Pinpoint the cell where the given text exists, returning its [X, Y] midpoint coordinate. 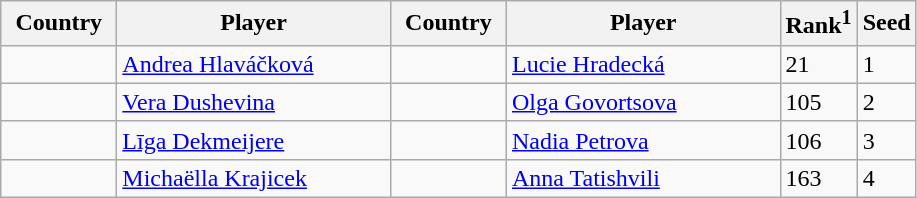
Līga Dekmeijere [254, 140]
3 [886, 140]
163 [818, 178]
Seed [886, 24]
1 [886, 64]
Nadia Petrova [643, 140]
2 [886, 102]
Andrea Hlaváčková [254, 64]
Michaëlla Krajicek [254, 178]
21 [818, 64]
4 [886, 178]
Anna Tatishvili [643, 178]
Rank1 [818, 24]
106 [818, 140]
Vera Dushevina [254, 102]
Olga Govortsova [643, 102]
Lucie Hradecká [643, 64]
105 [818, 102]
